Scan for the cell matching the given text and deliver its [X, Y] coordinate at center. 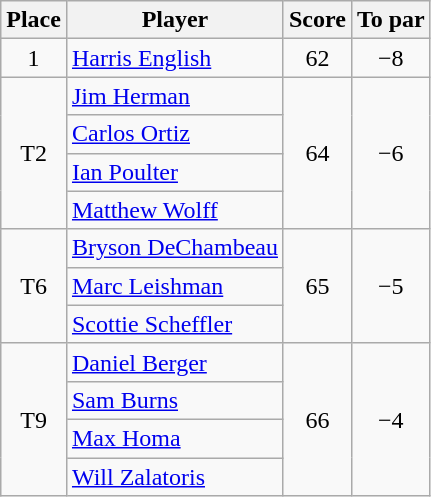
Carlos Ortiz [174, 134]
Matthew Wolff [174, 210]
−8 [390, 58]
−5 [390, 286]
62 [317, 58]
64 [317, 153]
1 [34, 58]
Jim Herman [174, 96]
Player [174, 20]
Ian Poulter [174, 172]
Harris English [174, 58]
To par [390, 20]
Max Homa [174, 438]
Daniel Berger [174, 362]
Score [317, 20]
Will Zalatoris [174, 477]
Scottie Scheffler [174, 324]
T2 [34, 153]
Place [34, 20]
66 [317, 419]
−6 [390, 153]
Bryson DeChambeau [174, 248]
Marc Leishman [174, 286]
Sam Burns [174, 400]
−4 [390, 419]
T9 [34, 419]
65 [317, 286]
T6 [34, 286]
